Return [x, y] of the center of cell containing provided text 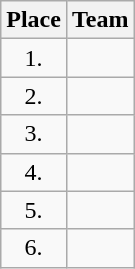
6. [34, 248]
5. [34, 210]
3. [34, 134]
2. [34, 96]
Place [34, 20]
4. [34, 172]
Team [100, 20]
1. [34, 58]
